From the cell containing the given text, extract its center point as (X, Y) coordinate. 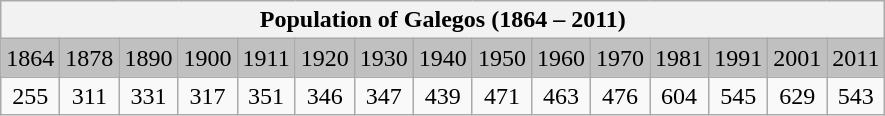
1890 (148, 58)
2001 (798, 58)
311 (90, 96)
317 (208, 96)
1950 (502, 58)
2011 (856, 58)
1981 (680, 58)
1940 (442, 58)
1970 (620, 58)
476 (620, 96)
463 (560, 96)
1878 (90, 58)
Population of Galegos (1864 – 2011) (443, 20)
1920 (324, 58)
347 (384, 96)
543 (856, 96)
545 (738, 96)
255 (30, 96)
1864 (30, 58)
331 (148, 96)
629 (798, 96)
604 (680, 96)
1960 (560, 58)
1991 (738, 58)
439 (442, 96)
1911 (266, 58)
351 (266, 96)
346 (324, 96)
471 (502, 96)
1930 (384, 58)
1900 (208, 58)
